Locate the cell with the specified text and output its [X, Y] center coordinate. 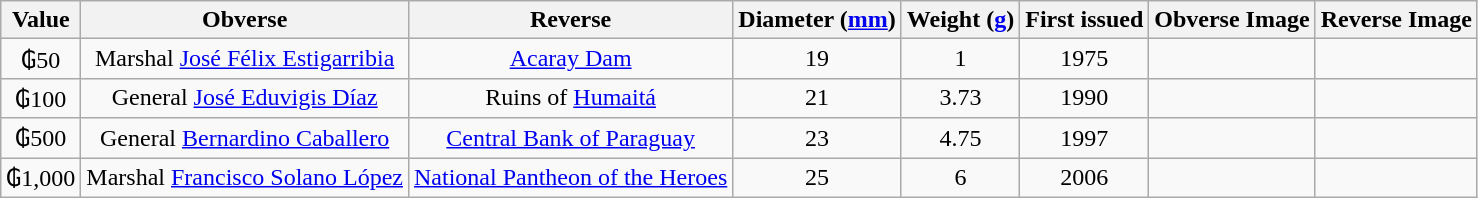
First issued [1084, 20]
1990 [1084, 98]
2006 [1084, 178]
19 [818, 59]
1997 [1084, 138]
Acaray Dam [570, 59]
6 [960, 178]
25 [818, 178]
Ruins of Humaitá [570, 98]
Marshal José Félix Estigarribia [245, 59]
23 [818, 138]
Central Bank of Paraguay [570, 138]
₲1,000 [41, 178]
1 [960, 59]
Diameter (mm) [818, 20]
3.73 [960, 98]
National Pantheon of the Heroes [570, 178]
General Bernardino Caballero [245, 138]
General José Eduvigis Díaz [245, 98]
₲100 [41, 98]
Weight (g) [960, 20]
21 [818, 98]
Obverse [245, 20]
₲50 [41, 59]
Reverse [570, 20]
Marshal Francisco Solano López [245, 178]
₲500 [41, 138]
Obverse Image [1232, 20]
Value [41, 20]
1975 [1084, 59]
Reverse Image [1396, 20]
4.75 [960, 138]
